Return (x, y) of the center of cell containing provided text 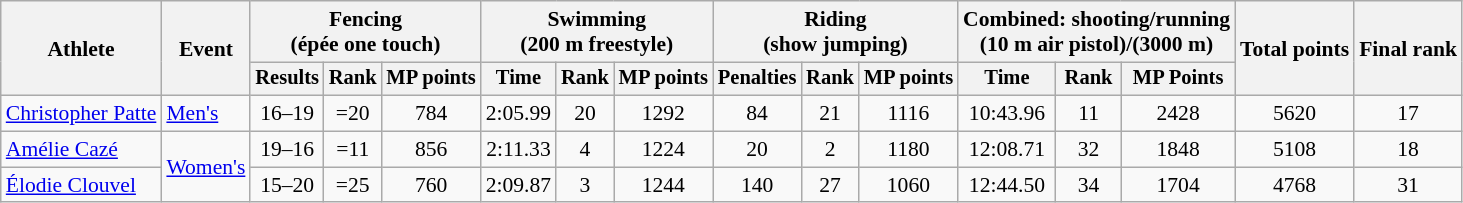
=11 (353, 150)
=25 (353, 185)
15–20 (287, 185)
19–16 (287, 150)
2 (830, 150)
MP Points (1178, 79)
31 (1408, 185)
Swimming(200 m freestyle) (597, 32)
Combined: shooting/running(10 m air pistol)/(3000 m) (1096, 32)
32 (1088, 150)
1224 (664, 150)
1848 (1178, 150)
Men's (206, 114)
5620 (1294, 114)
Women's (206, 168)
Athlete (82, 48)
2:09.87 (518, 185)
Event (206, 48)
Élodie Clouvel (82, 185)
Fencing(épée one touch) (365, 32)
Riding(show jumping) (836, 32)
17 (1408, 114)
3 (585, 185)
856 (432, 150)
27 (830, 185)
2:05.99 (518, 114)
=20 (353, 114)
784 (432, 114)
2:11.33 (518, 150)
4768 (1294, 185)
18 (1408, 150)
1180 (908, 150)
Christopher Patte (82, 114)
84 (757, 114)
Amélie Cazé (82, 150)
Final rank (1408, 48)
4 (585, 150)
1244 (664, 185)
1704 (1178, 185)
140 (757, 185)
Penalties (757, 79)
12:08.71 (1007, 150)
Total points (1294, 48)
34 (1088, 185)
21 (830, 114)
11 (1088, 114)
5108 (1294, 150)
1060 (908, 185)
16–19 (287, 114)
1292 (664, 114)
760 (432, 185)
Results (287, 79)
2428 (1178, 114)
12:44.50 (1007, 185)
1116 (908, 114)
10:43.96 (1007, 114)
